Output the (X, Y) coordinate of the center of the cell containing the given text.  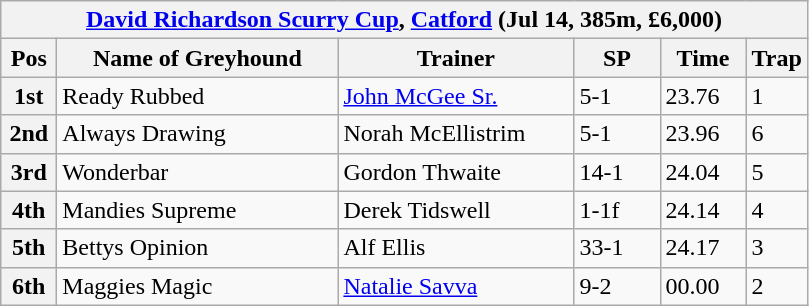
24.14 (703, 210)
2nd (29, 134)
2 (776, 286)
9-2 (617, 286)
Trainer (456, 58)
Derek Tidswell (456, 210)
6 (776, 134)
23.76 (703, 96)
Bettys Opinion (198, 248)
Pos (29, 58)
Natalie Savva (456, 286)
3 (776, 248)
5 (776, 172)
23.96 (703, 134)
3rd (29, 172)
1st (29, 96)
John McGee Sr. (456, 96)
Name of Greyhound (198, 58)
Alf Ellis (456, 248)
Wonderbar (198, 172)
00.00 (703, 286)
24.04 (703, 172)
1-1f (617, 210)
24.17 (703, 248)
Time (703, 58)
Gordon Thwaite (456, 172)
Mandies Supreme (198, 210)
1 (776, 96)
Maggies Magic (198, 286)
Ready Rubbed (198, 96)
SP (617, 58)
Always Drawing (198, 134)
5th (29, 248)
33-1 (617, 248)
14-1 (617, 172)
Norah McEllistrim (456, 134)
4th (29, 210)
Trap (776, 58)
6th (29, 286)
4 (776, 210)
David Richardson Scurry Cup, Catford (Jul 14, 385m, £6,000) (404, 20)
